Identify which cell holds the provided text, then report its (X, Y) central coordinate. 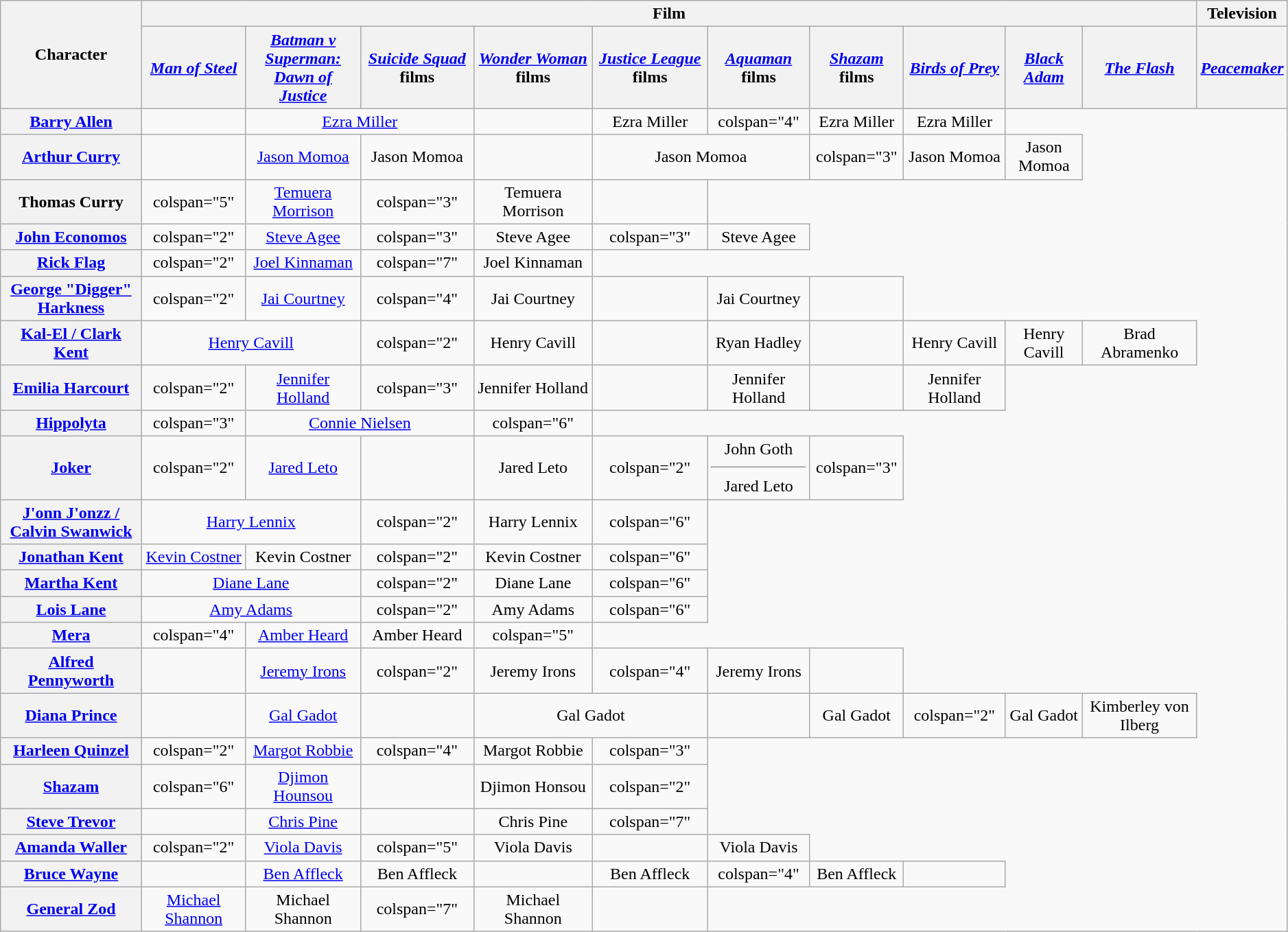
Shazam films (856, 67)
Hippolyta (71, 423)
Thomas Curry (71, 202)
Television (1242, 14)
Ryan Hadley (758, 343)
Bruce Wayne (71, 874)
Kal-El / Clark Kent (71, 343)
Batman v Superman:Dawn of Justice (303, 67)
Barry Allen (71, 121)
Birds of Prey (955, 67)
Emilia Harcourt (71, 387)
Kimberley von Ilberg (1139, 715)
Justice League films (650, 67)
Arthur Curry (71, 156)
Jonathan Kent (71, 557)
Joker (71, 467)
Harleen Quinzel (71, 751)
Aquaman films (758, 67)
The Flash (1139, 67)
Amanda Waller (71, 848)
Character (71, 55)
Man of Steel (194, 67)
John Economos (71, 237)
Film (669, 14)
Black Adam (1044, 67)
John GothJared Leto (758, 467)
Martha Kent (71, 583)
Mera (71, 636)
Wonder Woman films (534, 67)
Connie Nielsen (360, 423)
Djimon Hounsou (303, 787)
J'onn J'onzz /Calvin Swanwick (71, 522)
General Zod (71, 909)
Djimon Honsou (534, 787)
Brad Abramenko (1139, 343)
Rick Flag (71, 263)
Diana Prince (71, 715)
Shazam (71, 787)
Alfred Pennyworth (71, 671)
Peacemaker (1242, 67)
Lois Lane (71, 609)
Steve Trevor (71, 822)
Suicide Squad films (417, 67)
George "Digger" Harkness (71, 298)
